Return the [X, Y] coordinate for the center point of the cell that contains the specified text.  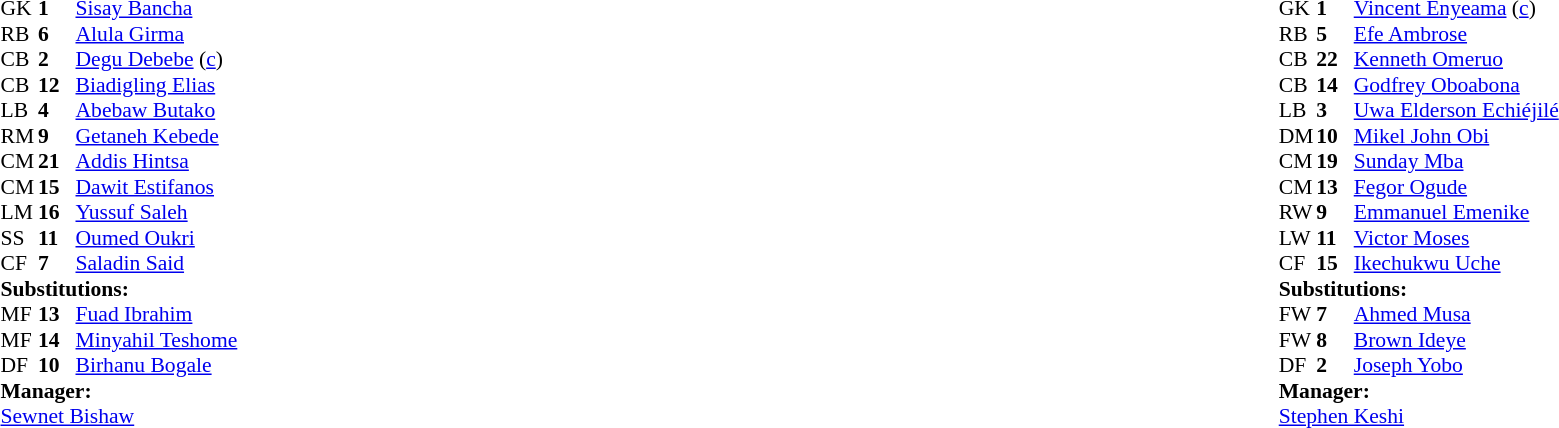
Brown Ideye [1456, 340]
Godfrey Oboabona [1456, 85]
Saladin Said [157, 263]
21 [57, 161]
Kenneth Omeruo [1456, 59]
SS [19, 238]
Degu Debebe (c) [157, 59]
LM [19, 213]
Joseph Yobo [1456, 365]
RM [19, 136]
Getaneh Kebede [157, 136]
12 [57, 85]
Alula Girma [157, 34]
Efe Ambrose [1456, 34]
DM [1298, 136]
Birhanu Bogale [157, 365]
Victor Moses [1456, 238]
Ahmed Musa [1456, 315]
8 [1335, 340]
Yussuf Saleh [157, 213]
Fuad Ibrahim [157, 315]
22 [1335, 59]
Ikechukwu Uche [1456, 263]
16 [57, 213]
3 [1335, 111]
Minyahil Teshome [157, 340]
Emmanuel Emenike [1456, 213]
Abebaw Butako [157, 111]
5 [1335, 34]
Addis Hintsa [157, 161]
Uwa Elderson Echiéjilé [1456, 111]
Biadigling Elias [157, 85]
6 [57, 34]
Dawit Estifanos [157, 187]
19 [1335, 161]
4 [57, 111]
Sunday Mba [1456, 161]
Fegor Ogude [1456, 187]
Mikel John Obi [1456, 136]
LW [1298, 238]
Oumed Oukri [157, 238]
RW [1298, 213]
